Extract the (X, Y) coordinate from the center of the cell holding the provided text.  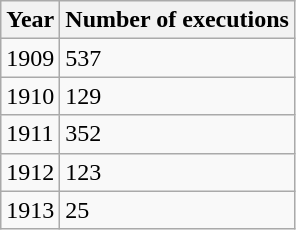
1912 (30, 172)
1909 (30, 58)
Number of executions (178, 20)
25 (178, 210)
123 (178, 172)
1910 (30, 96)
Year (30, 20)
1911 (30, 134)
1913 (30, 210)
537 (178, 58)
352 (178, 134)
129 (178, 96)
